Return (x, y) of the center of cell containing provided text 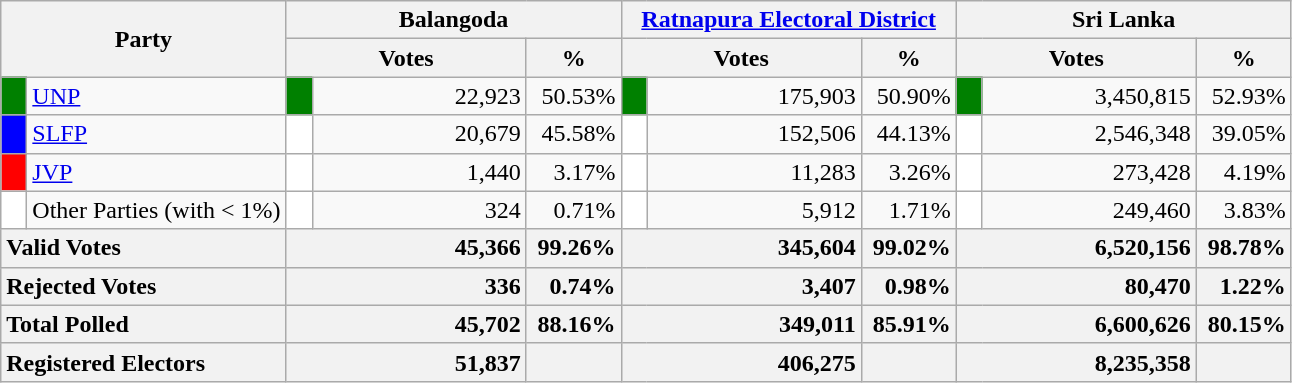
6,600,626 (1076, 324)
11,283 (754, 172)
0.98% (908, 286)
6,520,156 (1076, 248)
Balangoda (454, 20)
0.74% (574, 286)
249,460 (1089, 210)
Other Parties (with < 1%) (156, 210)
SLFP (156, 134)
Sri Lanka (1124, 20)
406,275 (741, 362)
51,837 (406, 362)
Valid Votes (144, 248)
20,679 (419, 134)
152,506 (754, 134)
4.19% (1244, 172)
99.02% (908, 248)
3.26% (908, 172)
45.58% (574, 134)
22,923 (419, 96)
3.83% (1244, 210)
39.05% (1244, 134)
345,604 (741, 248)
50.53% (574, 96)
80,470 (1076, 286)
336 (406, 286)
99.26% (574, 248)
273,428 (1089, 172)
Rejected Votes (144, 286)
3.17% (574, 172)
85.91% (908, 324)
349,011 (741, 324)
98.78% (1244, 248)
50.90% (908, 96)
5,912 (754, 210)
324 (419, 210)
3,407 (741, 286)
0.71% (574, 210)
52.93% (1244, 96)
45,702 (406, 324)
45,366 (406, 248)
1.71% (908, 210)
UNP (156, 96)
2,546,348 (1089, 134)
JVP (156, 172)
8,235,358 (1076, 362)
Registered Electors (144, 362)
80.15% (1244, 324)
Total Polled (144, 324)
Party (144, 39)
44.13% (908, 134)
1,440 (419, 172)
88.16% (574, 324)
1.22% (1244, 286)
3,450,815 (1089, 96)
Ratnapura Electoral District (788, 20)
175,903 (754, 96)
